Return the (X, Y) coordinate for the center point of the cell that contains the specified text.  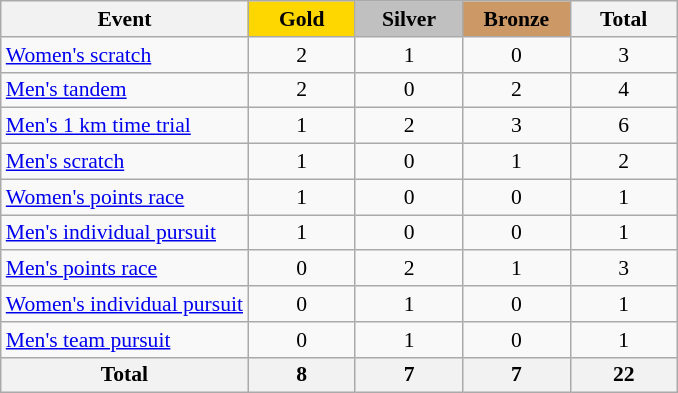
Women's individual pursuit (124, 304)
Men's tandem (124, 90)
Men's team pursuit (124, 340)
Event (124, 19)
6 (624, 126)
Men's 1 km time trial (124, 126)
8 (302, 375)
4 (624, 90)
Women's points race (124, 197)
Men's scratch (124, 162)
Silver (408, 19)
Gold (302, 19)
Men's points race (124, 269)
Men's individual pursuit (124, 233)
Bronze (516, 19)
Women's scratch (124, 55)
22 (624, 375)
